Return the (X, Y) coordinate for the center point of the cell that contains the specified text.  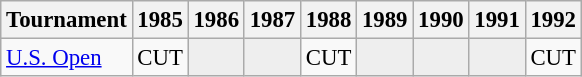
1989 (385, 20)
1992 (553, 20)
1988 (328, 20)
U.S. Open (66, 58)
1986 (216, 20)
1985 (160, 20)
1990 (441, 20)
1991 (497, 20)
Tournament (66, 20)
1987 (272, 20)
